Capture the cell that displays the provided text and extract its (x, y) central coordinate. 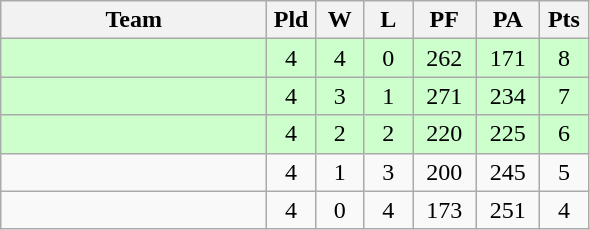
173 (444, 210)
5 (564, 172)
Pts (564, 20)
Pld (292, 20)
245 (508, 172)
200 (444, 172)
220 (444, 134)
262 (444, 58)
7 (564, 96)
PA (508, 20)
225 (508, 134)
171 (508, 58)
251 (508, 210)
L (388, 20)
PF (444, 20)
8 (564, 58)
W (340, 20)
Team (134, 20)
234 (508, 96)
6 (564, 134)
271 (444, 96)
